Scan for the cell matching the given text and deliver its (x, y) coordinate at center. 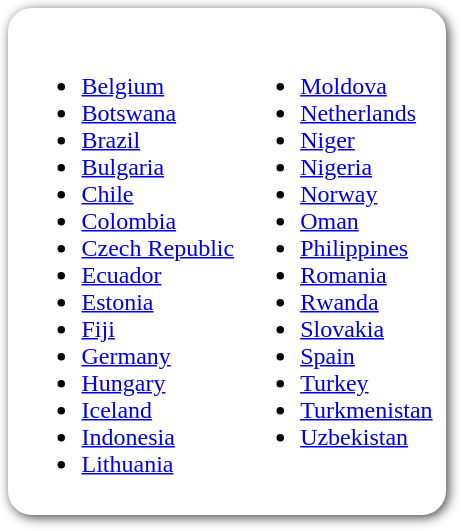
Belgium Botswana Brazil Bulgaria Chile Colombia Czech Republic Ecuador Estonia Fiji Germany Hungary Iceland Indonesia Lithuania (128, 262)
Moldova Netherlands Niger Nigeria Norway Oman Philippines Romania Rwanda Slovakia Spain Turkey Turkmenistan Uzbekistan (336, 262)
